Capture the cell that displays the provided text and extract its [x, y] central coordinate. 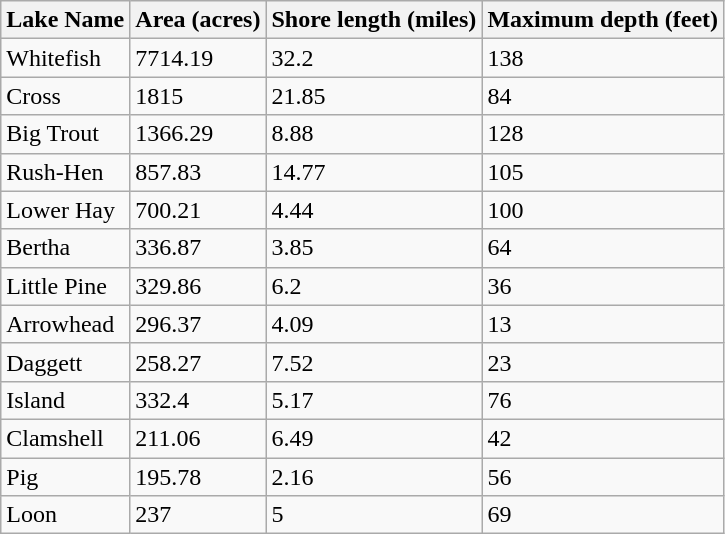
128 [603, 134]
100 [603, 210]
Cross [66, 96]
76 [603, 400]
Arrowhead [66, 324]
Island [66, 400]
105 [603, 172]
69 [603, 515]
Rush-Hen [66, 172]
Whitefish [66, 58]
8.88 [374, 134]
32.2 [374, 58]
6.2 [374, 286]
Area (acres) [198, 20]
36 [603, 286]
Pig [66, 477]
1815 [198, 96]
138 [603, 58]
1366.29 [198, 134]
296.37 [198, 324]
6.49 [374, 438]
2.16 [374, 477]
237 [198, 515]
23 [603, 362]
5.17 [374, 400]
700.21 [198, 210]
258.27 [198, 362]
13 [603, 324]
329.86 [198, 286]
21.85 [374, 96]
Loon [66, 515]
211.06 [198, 438]
Lake Name [66, 20]
7.52 [374, 362]
3.85 [374, 248]
Lower Hay [66, 210]
Little Pine [66, 286]
Clamshell [66, 438]
Shore length (miles) [374, 20]
195.78 [198, 477]
Daggett [66, 362]
4.09 [374, 324]
Big Trout [66, 134]
7714.19 [198, 58]
84 [603, 96]
14.77 [374, 172]
56 [603, 477]
5 [374, 515]
336.87 [198, 248]
64 [603, 248]
857.83 [198, 172]
Bertha [66, 248]
Maximum depth (feet) [603, 20]
42 [603, 438]
4.44 [374, 210]
332.4 [198, 400]
